Determine the [x, y] coordinate at the center of the cell enclosing the given text.  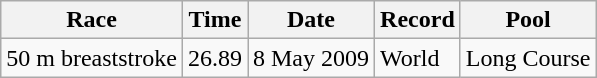
Pool [528, 20]
Race [92, 20]
50 m breaststroke [92, 58]
Long Course [528, 58]
World [418, 58]
Date [312, 20]
26.89 [214, 58]
Record [418, 20]
Time [214, 20]
8 May 2009 [312, 58]
